Extract the (X, Y) coordinate from the center of the cell holding the provided text.  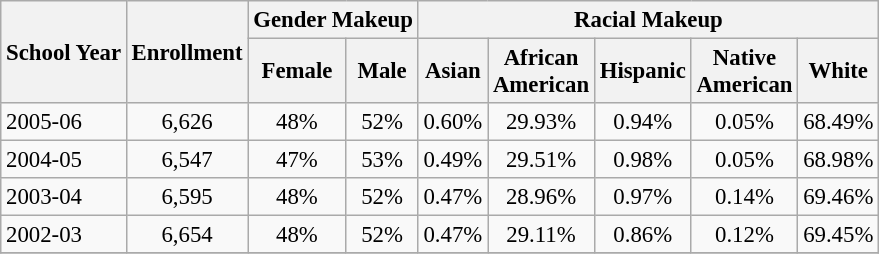
6,654 (187, 235)
2004-05 (64, 160)
Racial Makeup (648, 20)
0.97% (642, 197)
68.49% (838, 122)
53% (382, 160)
2002-03 (64, 235)
29.51% (542, 160)
0.49% (452, 160)
6,595 (187, 197)
28.96% (542, 197)
School Year (64, 52)
Asian (452, 72)
0.86% (642, 235)
68.98% (838, 160)
6,626 (187, 122)
6,547 (187, 160)
Female (297, 72)
White (838, 72)
0.98% (642, 160)
2005-06 (64, 122)
2003-04 (64, 197)
Enrollment (187, 52)
0.14% (744, 197)
0.60% (452, 122)
Hispanic (642, 72)
29.93% (542, 122)
69.46% (838, 197)
African American (542, 72)
29.11% (542, 235)
Male (382, 72)
69.45% (838, 235)
Native American (744, 72)
Gender Makeup (333, 20)
0.12% (744, 235)
47% (297, 160)
0.94% (642, 122)
